Return the (X, Y) coordinate for the center point of the cell that contains the specified text.  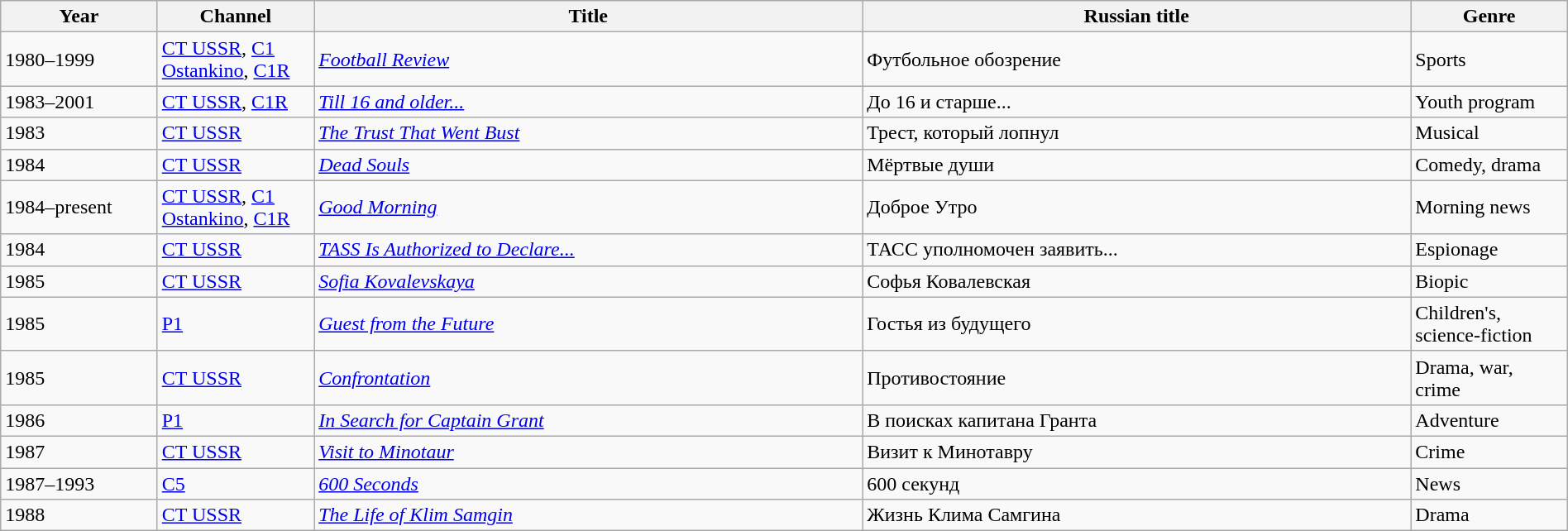
Жизнь Клима Самгина (1136, 515)
Sports (1489, 60)
Sofia Kovalevskaya (589, 281)
Adventure (1489, 420)
Good Morning (589, 207)
1988 (79, 515)
Espionage (1489, 250)
Year (79, 17)
Title (589, 17)
News (1489, 484)
Confrontation (589, 377)
До 16 и старше... (1136, 102)
Гостья из будущего (1136, 324)
Till 16 and older... (589, 102)
Football Review (589, 60)
1987–1993 (79, 484)
Channel (235, 17)
Crime (1489, 452)
Drama (1489, 515)
Доброе Утро (1136, 207)
Drama, war, crime (1489, 377)
Трест, который лопнул (1136, 133)
Children's, science-fiction (1489, 324)
Biopic (1489, 281)
В поисках капитана Гранта (1136, 420)
Визит к Минотавру (1136, 452)
Guest from the Future (589, 324)
Comedy, drama (1489, 165)
1987 (79, 452)
1986 (79, 420)
TASS Is Authorized to Declare... (589, 250)
Мёртвые души (1136, 165)
Софья Ковалевская (1136, 281)
ТАСС уполномочен заявить... (1136, 250)
600 Seconds (589, 484)
Противостояние (1136, 377)
In Search for Captain Grant (589, 420)
Dead Souls (589, 165)
CT USSR, C1R (235, 102)
1984–present (79, 207)
1980–1999 (79, 60)
Morning news (1489, 207)
The Trust That Went Bust (589, 133)
Genre (1489, 17)
Visit to Minotaur (589, 452)
600 секунд (1136, 484)
Musical (1489, 133)
The Life of Klim Samgin (589, 515)
Футбольное обозрение (1136, 60)
Youth program (1489, 102)
1983 (79, 133)
C5 (235, 484)
1983–2001 (79, 102)
Russian title (1136, 17)
